For the text-containing cell, return its midpoint in [X, Y] coordinate format. 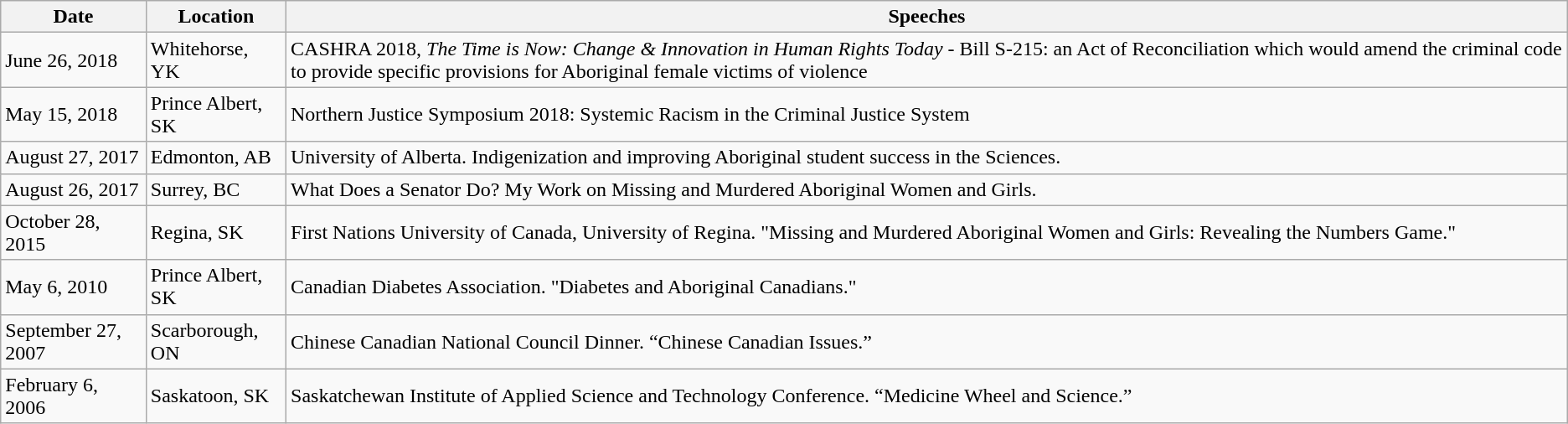
Location [216, 17]
Edmonton, AB [216, 158]
June 26, 2018 [74, 60]
First Nations University of Canada, University of Regina. "Missing and Murdered Aboriginal Women and Girls: Revealing the Numbers Game." [927, 233]
Chinese Canadian National Council Dinner. “Chinese Canadian Issues.” [927, 342]
Regina, SK [216, 233]
Canadian Diabetes Association. "Diabetes and Aboriginal Canadians." [927, 287]
October 28, 2015 [74, 233]
September 27, 2007 [74, 342]
Saskatchewan Institute of Applied Science and Technology Conference. “Medicine Wheel and Science.” [927, 396]
Saskatoon, SK [216, 396]
May 6, 2010 [74, 287]
What Does a Senator Do? My Work on Missing and Murdered Aboriginal Women and Girls. [927, 189]
August 27, 2017 [74, 158]
Speeches [927, 17]
Scarborough, ON [216, 342]
Date [74, 17]
University of Alberta. Indigenization and improving Aboriginal student success in the Sciences. [927, 158]
February 6, 2006 [74, 396]
May 15, 2018 [74, 114]
Northern Justice Symposium 2018: Systemic Racism in the Criminal Justice System [927, 114]
August 26, 2017 [74, 189]
Surrey, BC [216, 189]
Whitehorse, YK [216, 60]
